Detect which cell encompasses the target text, then output its (X, Y) center coordinate. 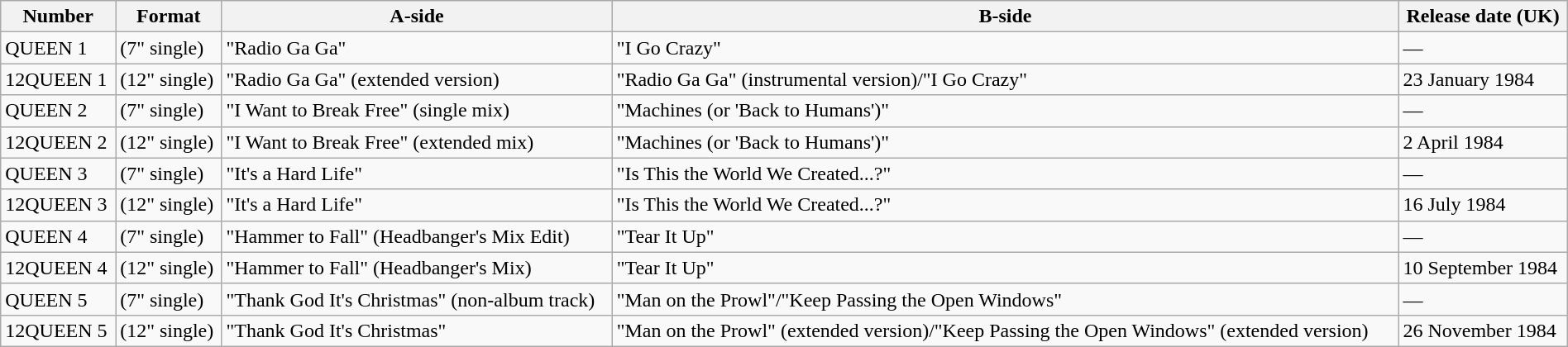
16 July 1984 (1483, 205)
12QUEEN 5 (58, 330)
"Hammer to Fall" (Headbanger's Mix Edit) (417, 236)
Release date (UK) (1483, 17)
QUEEN 4 (58, 236)
"Thank God It's Christmas" (non-album track) (417, 299)
QUEEN 5 (58, 299)
"Man on the Prowl" (extended version)/"Keep Passing the Open Windows" (extended version) (1006, 330)
"I Go Crazy" (1006, 48)
12QUEEN 2 (58, 142)
B-side (1006, 17)
A-side (417, 17)
"I Want to Break Free" (extended mix) (417, 142)
"Radio Ga Ga" (417, 48)
26 November 1984 (1483, 330)
"Thank God It's Christmas" (417, 330)
Number (58, 17)
Format (169, 17)
"Hammer to Fall" (Headbanger's Mix) (417, 268)
12QUEEN 3 (58, 205)
QUEEN 1 (58, 48)
10 September 1984 (1483, 268)
"I Want to Break Free" (single mix) (417, 111)
QUEEN 2 (58, 111)
23 January 1984 (1483, 79)
"Radio Ga Ga" (instrumental version)/"I Go Crazy" (1006, 79)
12QUEEN 1 (58, 79)
"Man on the Prowl"/"Keep Passing the Open Windows" (1006, 299)
"Radio Ga Ga" (extended version) (417, 79)
2 April 1984 (1483, 142)
12QUEEN 4 (58, 268)
QUEEN 3 (58, 173)
